Pinpoint the cell where the given text exists, returning its (X, Y) midpoint coordinate. 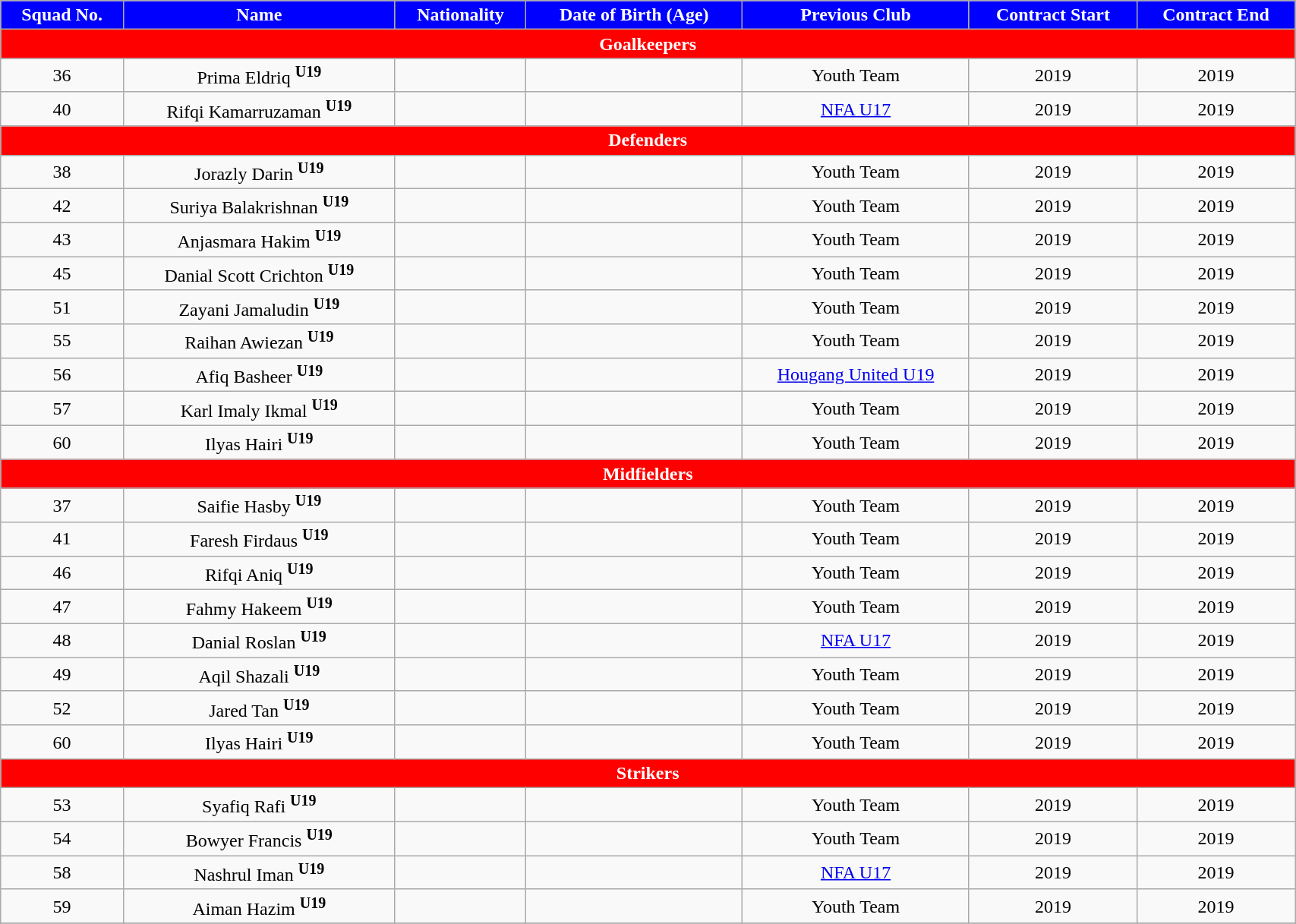
Aiman Hazim U19 (259, 907)
56 (62, 375)
Karl Imaly Ikmal U19 (259, 408)
Danial Roslan U19 (259, 641)
37 (62, 506)
49 (62, 674)
Nashrul Iman U19 (259, 873)
48 (62, 641)
Jorazly Darin U19 (259, 172)
Faresh Firdaus U19 (259, 539)
59 (62, 907)
54 (62, 838)
43 (62, 240)
Hougang United U19 (856, 375)
Afiq Basheer U19 (259, 375)
Danial Scott Crichton U19 (259, 273)
Prima Eldriq U19 (259, 76)
Name (259, 15)
Nationality (460, 15)
Previous Club (856, 15)
Fahmy Hakeem U19 (259, 607)
Rifqi Aniq U19 (259, 572)
Midfielders (648, 474)
Zayani Jamaludin U19 (259, 307)
Rifqi Kamarruzaman U19 (259, 109)
36 (62, 76)
Syafiq Rafi U19 (259, 805)
Contract End (1216, 15)
Defenders (648, 140)
Raihan Awiezan U19 (259, 342)
38 (62, 172)
Bowyer Francis U19 (259, 838)
58 (62, 873)
42 (62, 207)
51 (62, 307)
57 (62, 408)
Anjasmara Hakim U19 (259, 240)
45 (62, 273)
Suriya Balakrishnan U19 (259, 207)
Aqil Shazali U19 (259, 674)
Jared Tan U19 (259, 708)
53 (62, 805)
Squad No. (62, 15)
Saifie Hasby U19 (259, 506)
Contract Start (1052, 15)
Goalkeepers (648, 44)
41 (62, 539)
Strikers (648, 774)
46 (62, 572)
40 (62, 109)
55 (62, 342)
Date of Birth (Age) (635, 15)
52 (62, 708)
47 (62, 607)
